Return the (x, y) coordinate for the center point of the cell that contains the specified text.  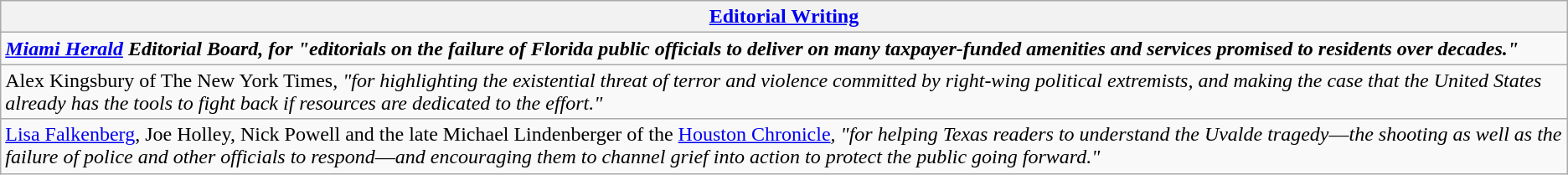
Editorial Writing (784, 17)
